Capture the cell that displays the provided text and extract its [x, y] central coordinate. 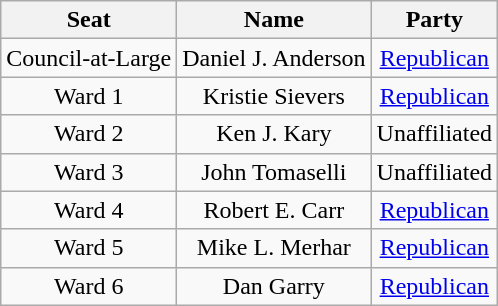
Kristie Sievers [274, 96]
Ward 5 [89, 248]
Ward 4 [89, 210]
Dan Garry [274, 286]
Ward 3 [89, 172]
Ward 6 [89, 286]
John Tomaselli [274, 172]
Seat [89, 20]
Daniel J. Anderson [274, 58]
Name [274, 20]
Mike L. Merhar [274, 248]
Ward 2 [89, 134]
Party [434, 20]
Council-at-Large [89, 58]
Robert E. Carr [274, 210]
Ward 1 [89, 96]
Ken J. Kary [274, 134]
